Identify which cell holds the provided text, then report its (X, Y) central coordinate. 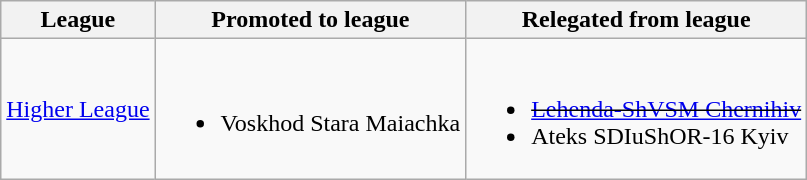
Voskhod Stara Maiachka (310, 109)
Lehenda-ShVSM ChernihivAteks SDIuShOR-16 Kyiv (636, 109)
Higher League (78, 109)
Promoted to league (310, 20)
League (78, 20)
Relegated from league (636, 20)
